Identify which cell holds the provided text, then report its (X, Y) central coordinate. 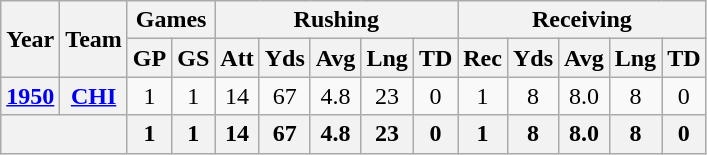
Receiving (582, 20)
GS (194, 58)
Att (237, 58)
CHI (94, 96)
Rec (483, 58)
Games (170, 20)
Year (30, 39)
1950 (30, 96)
Rushing (336, 20)
GP (149, 58)
Team (94, 39)
